For the text-containing cell, return its midpoint in [x, y] coordinate format. 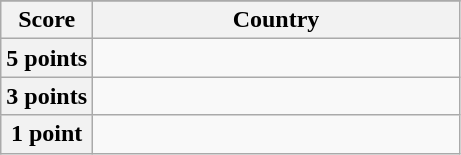
5 points [47, 58]
Country [276, 20]
3 points [47, 96]
Score [47, 20]
1 point [47, 134]
